Return the [X, Y] coordinate for the center point of the cell that contains the specified text.  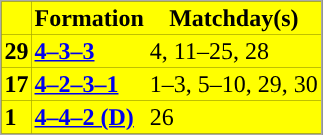
Formation [90, 18]
1–3, 5–10, 29, 30 [234, 84]
4–4–2 (D) [90, 116]
4, 11–25, 28 [234, 50]
Matchday(s) [234, 18]
17 [17, 84]
4–2–3–1 [90, 84]
4–3–3 [90, 50]
1 [17, 116]
29 [17, 50]
26 [234, 116]
